Return (x, y) of the center of cell containing provided text 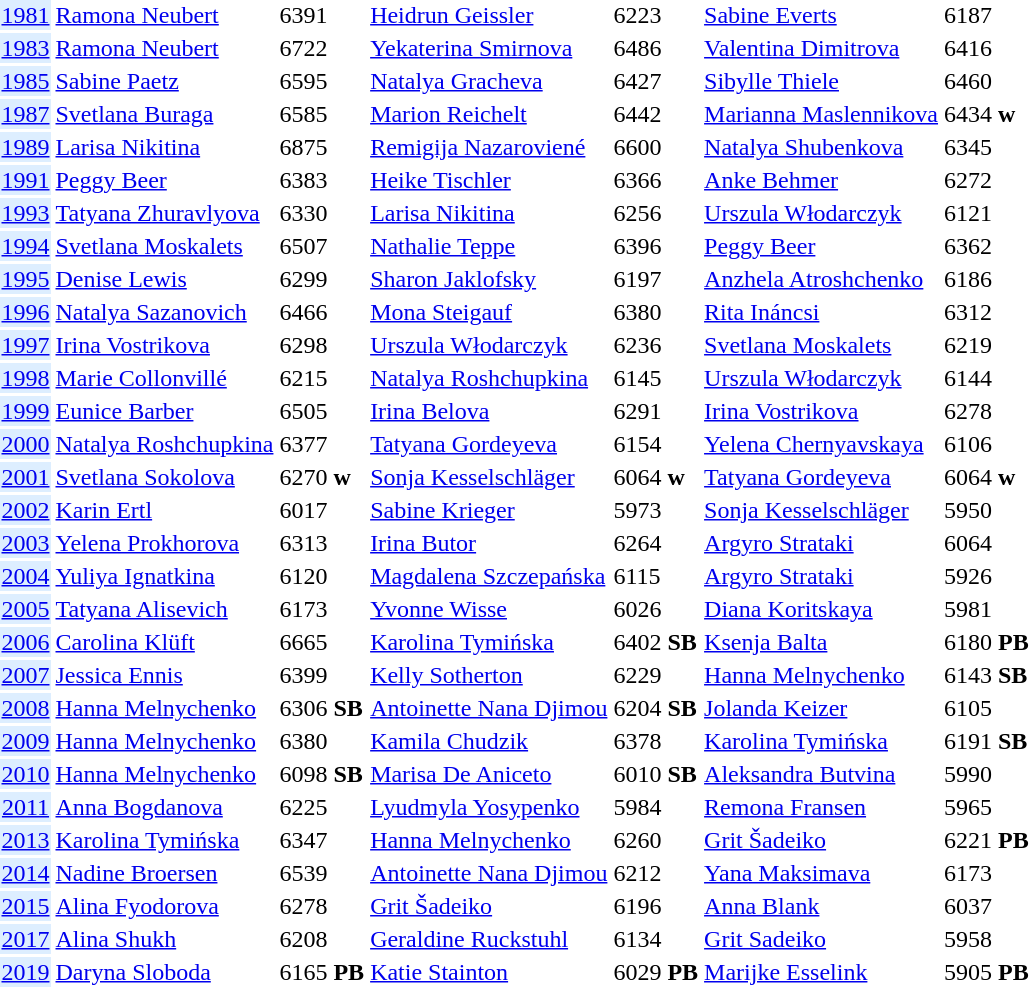
6391 (322, 15)
Alina Fyodorova (164, 906)
6600 (656, 147)
2005 (26, 609)
1995 (26, 279)
Heike Tischler (489, 180)
6229 (656, 675)
6154 (656, 444)
Yana Maksimava (822, 873)
6722 (322, 48)
6427 (656, 81)
Marianna Maslennikova (822, 114)
Remigija Nazaroviené (489, 147)
6010 SB (656, 774)
6539 (322, 873)
1994 (26, 246)
2019 (26, 972)
6402 SB (656, 642)
6875 (322, 147)
2006 (26, 642)
6383 (322, 180)
Anna Blank (822, 906)
Sabine Krieger (489, 510)
6236 (656, 345)
Anna Bogdanova (164, 807)
2008 (26, 708)
6212 (656, 873)
Mona Steigauf (489, 312)
6399 (322, 675)
2000 (26, 444)
Ksenja Balta (822, 642)
Tatyana Zhuravlyova (164, 213)
Lyudmyla Yosypenko (489, 807)
Karin Ertl (164, 510)
1996 (26, 312)
2002 (26, 510)
2001 (26, 477)
1985 (26, 81)
6585 (322, 114)
6204 SB (656, 708)
1991 (26, 180)
1993 (26, 213)
Yekaterina Smirnova (489, 48)
Yelena Chernyavskaya (822, 444)
1998 (26, 378)
6145 (656, 378)
2007 (26, 675)
Carolina Klüft (164, 642)
Svetlana Sokolova (164, 477)
6208 (322, 939)
Yuliya Ignatkina (164, 576)
6215 (322, 378)
Yelena Prokhorova (164, 543)
1989 (26, 147)
6366 (656, 180)
6115 (656, 576)
6256 (656, 213)
Natalya Gracheva (489, 81)
6278 (322, 906)
6347 (322, 840)
Rita Ináncsi (822, 312)
6026 (656, 609)
Daryna Sloboda (164, 972)
Marisa De Aniceto (489, 774)
Marijke Esselink (822, 972)
6029 PB (656, 972)
2011 (26, 807)
6330 (322, 213)
5973 (656, 510)
2009 (26, 741)
6098 SB (322, 774)
Sibylle Thiele (822, 81)
6223 (656, 15)
Magdalena Szczepańska (489, 576)
6120 (322, 576)
2013 (26, 840)
6165 PB (322, 972)
2015 (26, 906)
6595 (322, 81)
6665 (322, 642)
Irina Belova (489, 411)
6486 (656, 48)
Grit Sadeiko (822, 939)
Sabine Paetz (164, 81)
Eunice Barber (164, 411)
Valentina Dimitrova (822, 48)
1981 (26, 15)
6291 (656, 411)
Natalya Sazanovich (164, 312)
Nathalie Teppe (489, 246)
Remona Fransen (822, 807)
Anke Behmer (822, 180)
Alina Shukh (164, 939)
6313 (322, 543)
6507 (322, 246)
Natalya Shubenkova (822, 147)
6306 SB (322, 708)
Aleksandra Butvina (822, 774)
6196 (656, 906)
Katie Stainton (489, 972)
Heidrun Geissler (489, 15)
Irina Butor (489, 543)
6298 (322, 345)
1997 (26, 345)
Yvonne Wisse (489, 609)
Diana Koritskaya (822, 609)
Tatyana Alisevich (164, 609)
6378 (656, 741)
6017 (322, 510)
Kelly Sotherton (489, 675)
2014 (26, 873)
1987 (26, 114)
5984 (656, 807)
6064 w (656, 477)
6505 (322, 411)
Anzhela Atroshchenko (822, 279)
6299 (322, 279)
Geraldine Ruckstuhl (489, 939)
Marion Reichelt (489, 114)
2003 (26, 543)
6225 (322, 807)
2010 (26, 774)
6134 (656, 939)
6270 w (322, 477)
Sharon Jaklofsky (489, 279)
6173 (322, 609)
Marie Collonvillé (164, 378)
1983 (26, 48)
6260 (656, 840)
Jolanda Keizer (822, 708)
Denise Lewis (164, 279)
6197 (656, 279)
6396 (656, 246)
6466 (322, 312)
Sabine Everts (822, 15)
6264 (656, 543)
2004 (26, 576)
2017 (26, 939)
Svetlana Buraga (164, 114)
1999 (26, 411)
Nadine Broersen (164, 873)
Jessica Ennis (164, 675)
Kamila Chudzik (489, 741)
6442 (656, 114)
6377 (322, 444)
